Search for the cell housing the specified text and yield its (x, y) center coordinate. 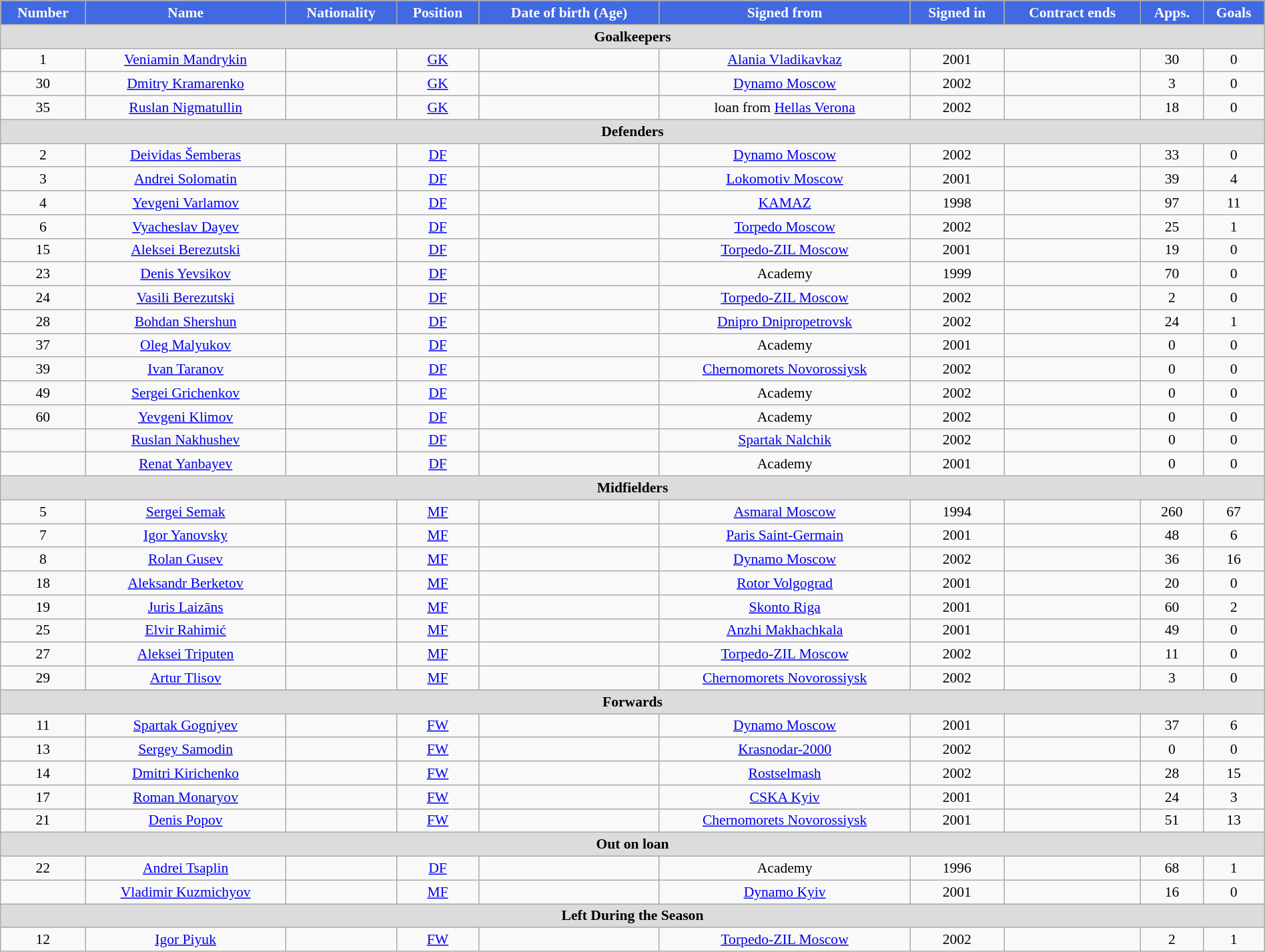
Igor Piyuk (185, 940)
Date of birth (Age) (569, 13)
Yevgeni Varlamov (185, 203)
Signed in (957, 13)
5 (43, 512)
Denis Yevsikov (185, 274)
7 (43, 536)
Rotor Volgograd (785, 583)
Ruslan Nakhushev (185, 440)
68 (1172, 869)
1996 (957, 869)
Andrei Tsaplin (185, 869)
Name (185, 13)
33 (1172, 155)
48 (1172, 536)
Igor Yanovsky (185, 536)
260 (1172, 512)
Skonto Riga (785, 607)
Goals (1234, 13)
Sergei Grichenkov (185, 393)
97 (1172, 203)
14 (43, 773)
Bohdan Shershun (185, 322)
1994 (957, 512)
Anzhi Makhachkala (785, 630)
8 (43, 560)
23 (43, 274)
Position (438, 13)
Renat Yanbayev (185, 464)
Vasili Berezutski (185, 298)
Defenders (632, 131)
Sergey Samodin (185, 750)
Andrei Solomatin (185, 179)
Signed from (785, 13)
67 (1234, 512)
Out on loan (632, 845)
Spartak Gogniyev (185, 726)
Midfielders (632, 488)
Roman Monaryov (185, 797)
Yevgeni Klimov (185, 417)
Aleksei Triputen (185, 654)
Rostselmash (785, 773)
Dnipro Dnipropetrovsk (785, 322)
70 (1172, 274)
Veniamin Mandrykin (185, 60)
Goalkeepers (632, 37)
Oleg Malyukov (185, 346)
CSKA Kyiv (785, 797)
Nationality (341, 13)
12 (43, 940)
Dynamo Kyiv (785, 892)
Dmitry Kramarenko (185, 84)
Ruslan Nigmatullin (185, 108)
Denis Popov (185, 821)
Artur Tlisov (185, 678)
Forwards (632, 702)
Left During the Season (632, 916)
Vladimir Kuzmichyov (185, 892)
Deividas Šemberas (185, 155)
Dmitri Kirichenko (185, 773)
Ivan Taranov (185, 370)
51 (1172, 821)
35 (43, 108)
Apps. (1172, 13)
29 (43, 678)
Alania Vladikavkaz (785, 60)
Vyacheslav Dayev (185, 227)
Juris Laizāns (185, 607)
Aleksandr Berketov (185, 583)
Spartak Nalchik (785, 440)
Lokomotiv Moscow (785, 179)
Elvir Rahimić (185, 630)
1998 (957, 203)
Sergei Semak (185, 512)
Torpedo Moscow (785, 227)
27 (43, 654)
Asmaral Moscow (785, 512)
1999 (957, 274)
KAMAZ (785, 203)
Contract ends (1073, 13)
22 (43, 869)
20 (1172, 583)
Rolan Gusev (185, 560)
Krasnodar-2000 (785, 750)
Paris Saint-Germain (785, 536)
Aleksei Berezutski (185, 250)
Number (43, 13)
36 (1172, 560)
21 (43, 821)
loan from Hellas Verona (785, 108)
17 (43, 797)
